From the cell containing the given text, extract its center point as (X, Y) coordinate. 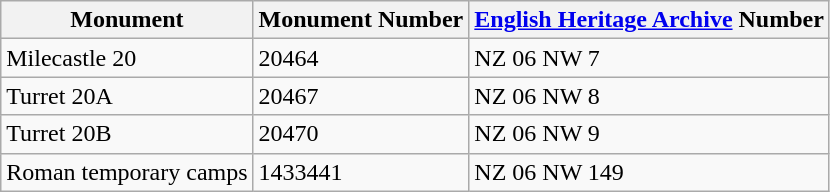
20467 (361, 96)
20464 (361, 58)
NZ 06 NW 149 (650, 172)
NZ 06 NW 7 (650, 58)
Milecastle 20 (127, 58)
Roman temporary camps (127, 172)
NZ 06 NW 9 (650, 134)
Monument (127, 20)
Turret 20A (127, 96)
20470 (361, 134)
Turret 20B (127, 134)
Monument Number (361, 20)
NZ 06 NW 8 (650, 96)
1433441 (361, 172)
English Heritage Archive Number (650, 20)
